Scan for the cell matching the given text and deliver its (x, y) coordinate at center. 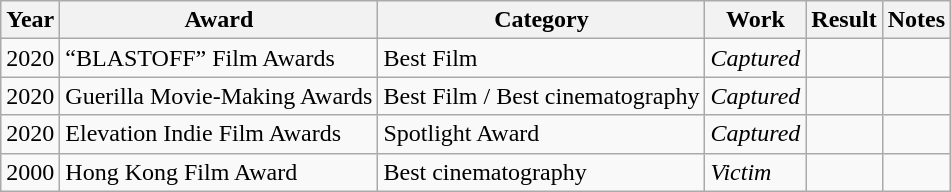
Best cinematography (542, 172)
Best Film (542, 58)
Year (30, 20)
Result (844, 20)
Hong Kong Film Award (219, 172)
Elevation Indie Film Awards (219, 134)
Victim (756, 172)
Spotlight Award (542, 134)
Best Film / Best cinematography (542, 96)
Category (542, 20)
2000 (30, 172)
Notes (916, 20)
Guerilla Movie-Making Awards (219, 96)
Award (219, 20)
“BLASTOFF” Film Awards (219, 58)
Work (756, 20)
